Locate the cell with the specified text and output its (x, y) center coordinate. 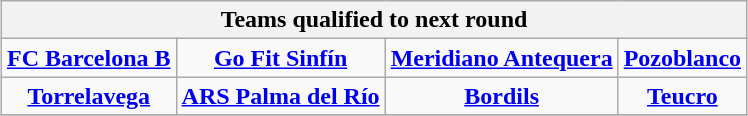
Bordils (502, 96)
Meridiano Antequera (502, 58)
Go Fit Sinfín (280, 58)
Torrelavega (88, 96)
Teucro (682, 96)
ARS Palma del Río (280, 96)
Teams qualified to next round (374, 20)
Pozoblanco (682, 58)
FC Barcelona B (88, 58)
